Extract the [X, Y] coordinate from the center of the cell holding the provided text.  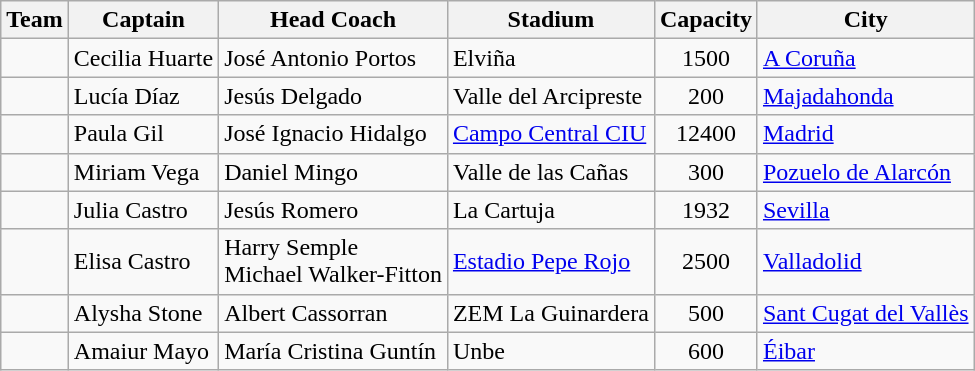
Majadahonda [866, 96]
Head Coach [334, 20]
Campo Central CIU [550, 134]
Stadium [550, 20]
Éibar [866, 351]
Harry Semple Michael Walker-Fitton [334, 262]
12400 [706, 134]
Elviña [550, 58]
Sevilla [866, 210]
500 [706, 313]
Team [35, 20]
Estadio Pepe Rojo [550, 262]
Elisa Castro [143, 262]
1932 [706, 210]
Madrid [866, 134]
Pozuelo de Alarcón [866, 172]
Valladolid [866, 262]
Lucía Díaz [143, 96]
La Cartuja [550, 210]
200 [706, 96]
Amaiur Mayo [143, 351]
300 [706, 172]
City [866, 20]
Valle del Arcipreste [550, 96]
ZEM La Guinardera [550, 313]
María Cristina Guntín [334, 351]
José Ignacio Hidalgo [334, 134]
Miriam Vega [143, 172]
Daniel Mingo [334, 172]
Julia Castro [143, 210]
A Coruña [866, 58]
Sant Cugat del Vallès [866, 313]
Cecilia Huarte [143, 58]
Alysha Stone [143, 313]
Unbe [550, 351]
Valle de las Cañas [550, 172]
Jesús Delgado [334, 96]
2500 [706, 262]
Paula Gil [143, 134]
Albert Cassorran [334, 313]
Captain [143, 20]
Capacity [706, 20]
1500 [706, 58]
600 [706, 351]
José Antonio Portos [334, 58]
Jesús Romero [334, 210]
